From the cell containing the given text, extract its center point as (X, Y) coordinate. 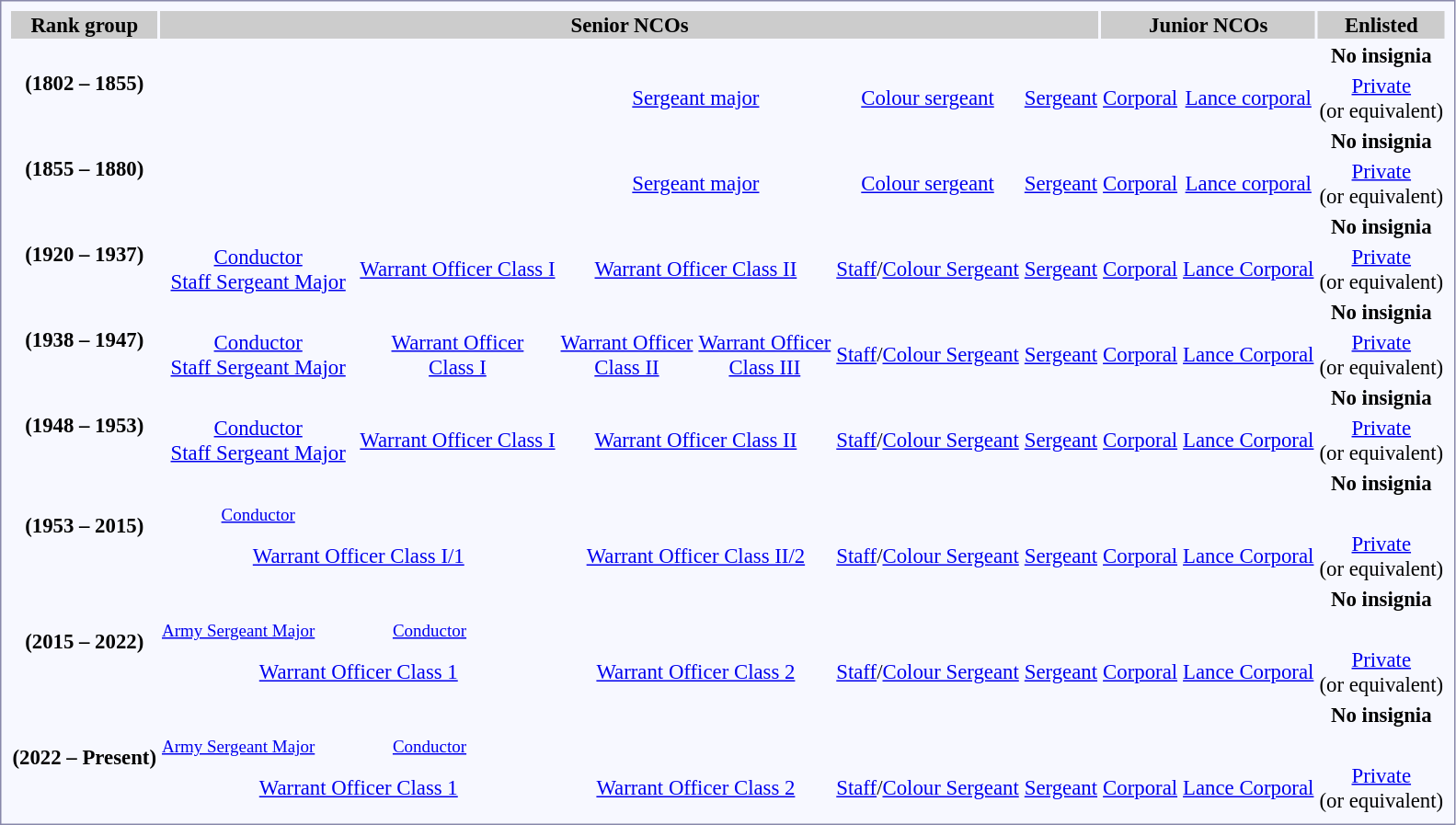
(1802 – 1855) (85, 83)
(1938 – 1947) (85, 339)
(1855 – 1880) (85, 168)
Senior NCOs (629, 25)
Warrant OfficerClass I (458, 355)
Enlisted (1381, 25)
Rank group (85, 25)
Warrant OfficerClass II (627, 355)
Warrant Officer Class I/1 (359, 556)
(1953 – 2015) (85, 526)
Warrant OfficerClass III (765, 355)
Warrant Officer Class II/2 (695, 556)
(2015 – 2022) (85, 642)
Junior NCOs (1209, 25)
(1920 – 1937) (85, 254)
(1948 – 1953) (85, 425)
(2022 – Present) (85, 758)
